From the cell containing the given text, extract its center point as [X, Y] coordinate. 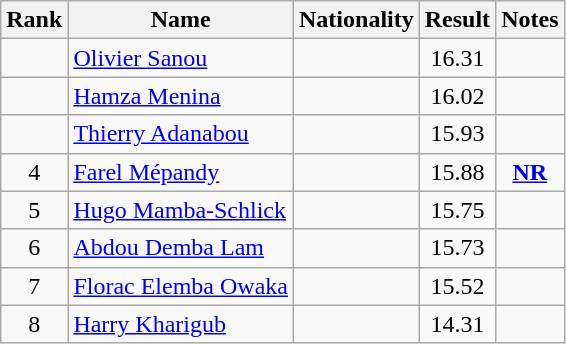
15.88 [457, 172]
Name [181, 20]
8 [34, 324]
16.31 [457, 58]
6 [34, 248]
Nationality [357, 20]
15.93 [457, 134]
Abdou Demba Lam [181, 248]
15.52 [457, 286]
Olivier Sanou [181, 58]
Hugo Mamba-Schlick [181, 210]
Harry Kharigub [181, 324]
Result [457, 20]
7 [34, 286]
NR [530, 172]
15.73 [457, 248]
14.31 [457, 324]
4 [34, 172]
Thierry Adanabou [181, 134]
16.02 [457, 96]
Rank [34, 20]
Hamza Menina [181, 96]
Farel Mépandy [181, 172]
5 [34, 210]
Florac Elemba Owaka [181, 286]
Notes [530, 20]
15.75 [457, 210]
